Capture the cell that displays the provided text and extract its (x, y) central coordinate. 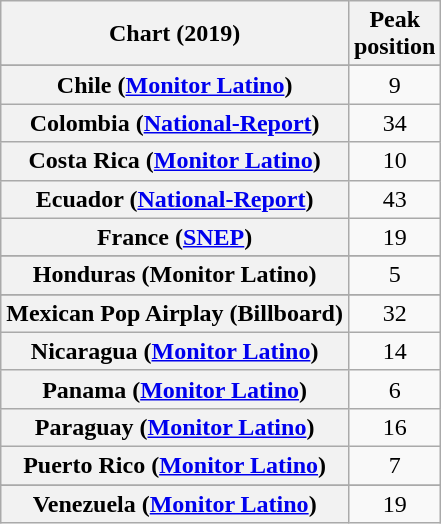
43 (394, 199)
Puerto Rico (Monitor Latino) (175, 465)
France (SNEP) (175, 237)
Mexican Pop Airplay (Billboard) (175, 313)
Peakposition (394, 34)
16 (394, 427)
14 (394, 351)
Colombia (National-Report) (175, 123)
6 (394, 389)
9 (394, 85)
5 (394, 275)
Chart (2019) (175, 34)
Venezuela (Monitor Latino) (175, 503)
Ecuador (National-Report) (175, 199)
32 (394, 313)
Honduras (Monitor Latino) (175, 275)
Costa Rica (Monitor Latino) (175, 161)
Paraguay (Monitor Latino) (175, 427)
Panama (Monitor Latino) (175, 389)
Chile (Monitor Latino) (175, 85)
7 (394, 465)
Nicaragua (Monitor Latino) (175, 351)
10 (394, 161)
34 (394, 123)
